Determine the (X, Y) coordinate at the center of the cell enclosing the given text.  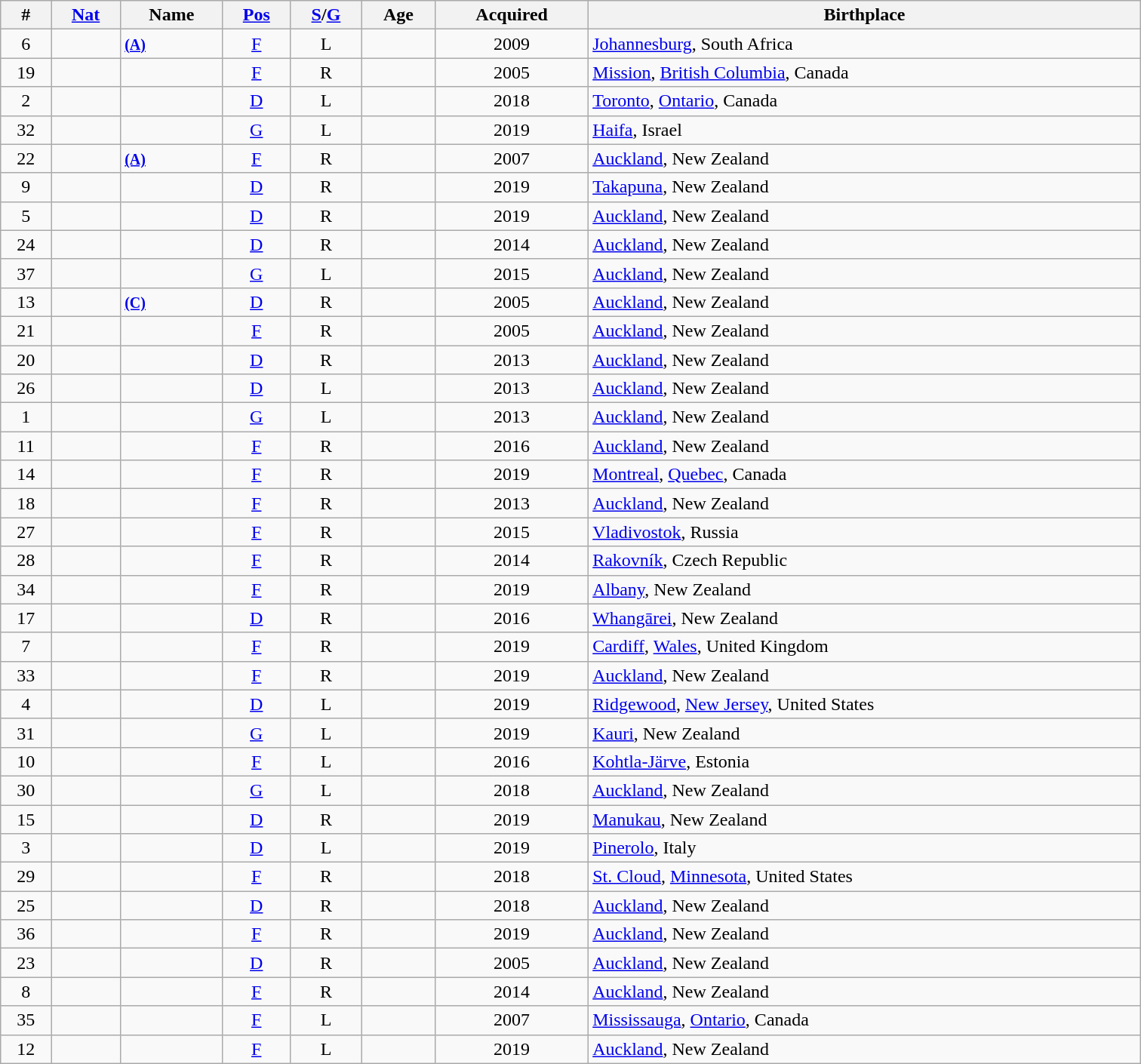
18 (26, 503)
23 (26, 963)
Haifa, Israel (865, 130)
35 (26, 1020)
Vladivostok, Russia (865, 532)
Birthplace (865, 15)
10 (26, 761)
Takapuna, New Zealand (865, 187)
26 (26, 389)
2009 (512, 44)
4 (26, 704)
Manukau, New Zealand (865, 819)
13 (26, 302)
Age (398, 15)
29 (26, 877)
37 (26, 273)
Mississauga, Ontario, Canada (865, 1020)
Toronto, Ontario, Canada (865, 101)
Rakovník, Czech Republic (865, 561)
Pos (257, 15)
15 (26, 819)
14 (26, 475)
Montreal, Quebec, Canada (865, 475)
Kauri, New Zealand (865, 733)
34 (26, 589)
Nat (86, 15)
33 (26, 675)
12 (26, 1049)
22 (26, 158)
27 (26, 532)
30 (26, 790)
Kohtla-Järve, Estonia (865, 761)
21 (26, 331)
Cardiff, Wales, United Kingdom (865, 647)
19 (26, 72)
25 (26, 906)
20 (26, 360)
St. Cloud, Minnesota, United States (865, 877)
28 (26, 561)
11 (26, 446)
36 (26, 934)
Name (172, 15)
Johannesburg, South Africa (865, 44)
8 (26, 992)
Albany, New Zealand (865, 589)
3 (26, 848)
Pinerolo, Italy (865, 848)
Whangārei, New Zealand (865, 618)
31 (26, 733)
(C) (172, 302)
1 (26, 417)
9 (26, 187)
24 (26, 244)
# (26, 15)
17 (26, 618)
Mission, British Columbia, Canada (865, 72)
32 (26, 130)
S/G (326, 15)
Acquired (512, 15)
Ridgewood, New Jersey, United States (865, 704)
7 (26, 647)
2 (26, 101)
6 (26, 44)
5 (26, 216)
